Return the (X, Y) coordinate for the center point of the cell that contains the specified text.  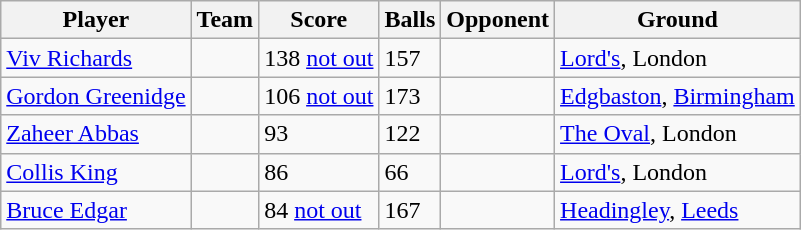
Viv Richards (96, 58)
Opponent (498, 20)
Score (319, 20)
93 (319, 134)
Gordon Greenidge (96, 96)
86 (319, 172)
157 (410, 58)
Zaheer Abbas (96, 134)
Edgbaston, Birmingham (678, 96)
66 (410, 172)
122 (410, 134)
Player (96, 20)
84 not out (319, 210)
Ground (678, 20)
138 not out (319, 58)
Collis King (96, 172)
167 (410, 210)
106 not out (319, 96)
Bruce Edgar (96, 210)
Balls (410, 20)
173 (410, 96)
The Oval, London (678, 134)
Headingley, Leeds (678, 210)
Team (225, 20)
